Locate the cell with the specified text and output its [x, y] center coordinate. 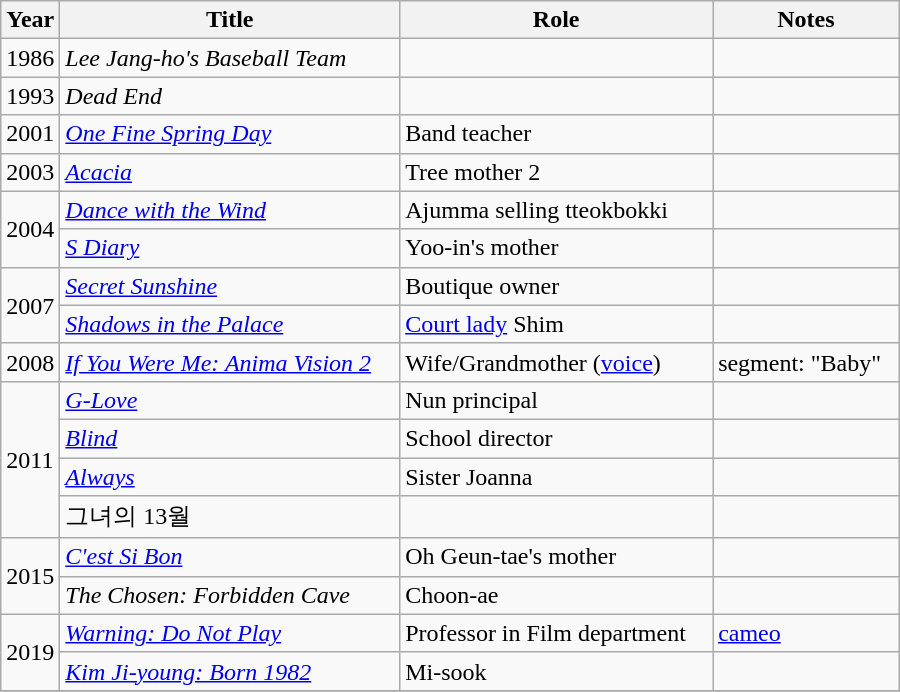
1986 [30, 58]
Sister Joanna [556, 477]
Boutique owner [556, 286]
2008 [30, 362]
Band teacher [556, 134]
C'est Si Bon [230, 557]
Blind [230, 438]
Title [230, 20]
Choon-ae [556, 595]
School director [556, 438]
The Chosen: Forbidden Cave [230, 595]
G-Love [230, 400]
2019 [30, 652]
그녀의 13월 [230, 518]
Secret Sunshine [230, 286]
Nun principal [556, 400]
2001 [30, 134]
2004 [30, 229]
Wife/Grandmother (voice) [556, 362]
Always [230, 477]
Dead End [230, 96]
Shadows in the Palace [230, 324]
Oh Geun-tae's mother [556, 557]
2007 [30, 305]
Warning: Do Not Play [230, 633]
1993 [30, 96]
2011 [30, 460]
Notes [806, 20]
Acacia [230, 172]
Role [556, 20]
Professor in Film department [556, 633]
Ajumma selling tteokbokki [556, 210]
Tree mother 2 [556, 172]
2015 [30, 576]
If You Were Me: Anima Vision 2 [230, 362]
cameo [806, 633]
segment: "Baby" [806, 362]
Mi-sook [556, 671]
2003 [30, 172]
Year [30, 20]
Kim Ji-young: Born 1982 [230, 671]
Dance with the Wind [230, 210]
One Fine Spring Day [230, 134]
S Diary [230, 248]
Yoo-in's mother [556, 248]
Court lady Shim [556, 324]
Lee Jang-ho's Baseball Team [230, 58]
